Search for the cell housing the specified text and yield its [X, Y] center coordinate. 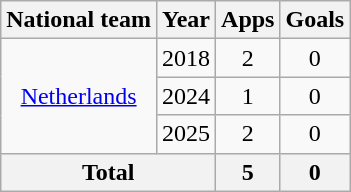
Year [186, 20]
1 [248, 96]
Total [108, 172]
Apps [248, 20]
Netherlands [79, 96]
2018 [186, 58]
2024 [186, 96]
5 [248, 172]
Goals [315, 20]
2025 [186, 134]
National team [79, 20]
